Extract the [X, Y] coordinate from the center of the cell holding the provided text.  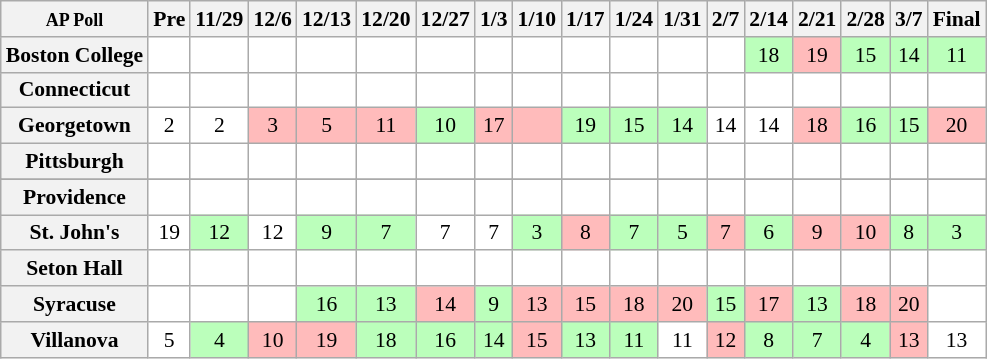
12/6 [272, 19]
Pittsburgh [74, 162]
Seton Hall [74, 269]
1/3 [494, 19]
2/28 [866, 19]
1/24 [634, 19]
Connecticut [74, 90]
Syracuse [74, 304]
AP Poll [74, 19]
Final [957, 19]
12/20 [386, 19]
1/31 [682, 19]
11/29 [219, 19]
12/13 [326, 19]
2/21 [818, 19]
Georgetown [74, 126]
Providence [74, 197]
2/7 [726, 19]
Villanova [74, 340]
12/27 [446, 19]
Pre [169, 19]
1/17 [586, 19]
1/10 [538, 19]
2/14 [768, 19]
Boston College [74, 55]
3/7 [909, 19]
6 [768, 233]
St. John's [74, 233]
